Provide the [x, y] coordinate of the cell's center where the given text is located.  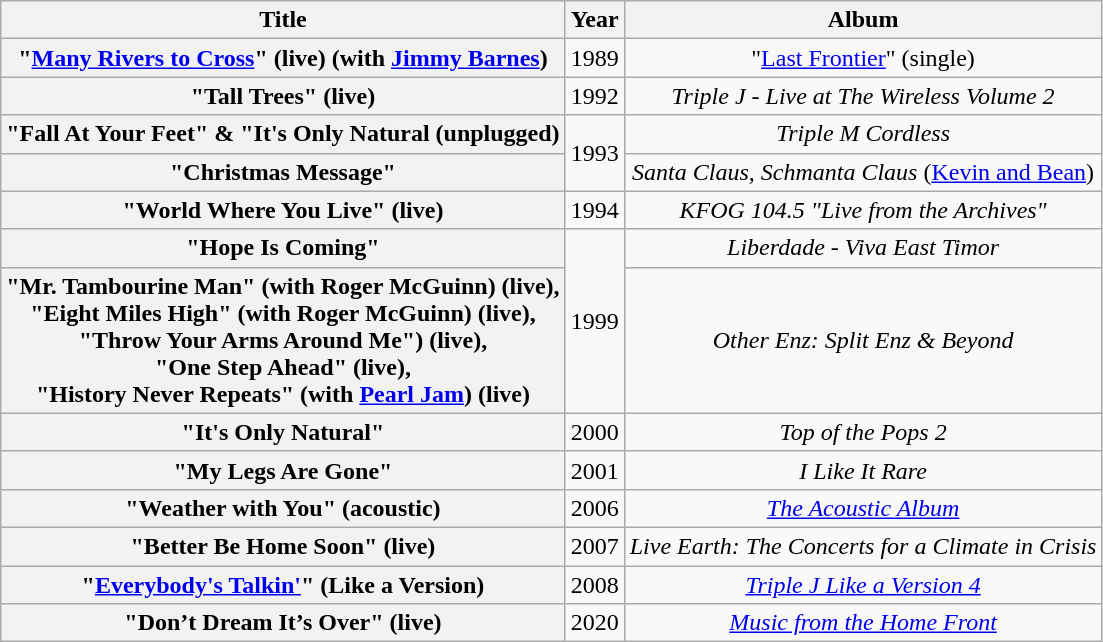
2008 [594, 585]
"Everybody's Talkin'" (Like a Version) [283, 585]
"Hope Is Coming" [283, 248]
Title [283, 20]
"Christmas Message" [283, 172]
1994 [594, 210]
Triple M Cordless [863, 134]
2001 [594, 470]
Music from the Home Front [863, 623]
The Acoustic Album [863, 508]
2006 [594, 508]
Live Earth: The Concerts for a Climate in Crisis [863, 546]
Other Enz: Split Enz & Beyond [863, 340]
"Don’t Dream It’s Over" (live) [283, 623]
"Tall Trees" (live) [283, 96]
1992 [594, 96]
2007 [594, 546]
"World Where You Live" (live) [283, 210]
1993 [594, 153]
"My Legs Are Gone" [283, 470]
Top of the Pops 2 [863, 432]
2020 [594, 623]
Santa Claus, Schmanta Claus (Kevin and Bean) [863, 172]
1999 [594, 321]
"Many Rivers to Cross" (live) (with Jimmy Barnes) [283, 58]
Liberdade - Viva East Timor [863, 248]
"Better Be Home Soon" (live) [283, 546]
"Fall At Your Feet" & "It's Only Natural (unplugged) [283, 134]
"Last Frontier" (single) [863, 58]
Triple J Like a Version 4 [863, 585]
"Weather with You" (acoustic) [283, 508]
Year [594, 20]
KFOG 104.5 "Live from the Archives" [863, 210]
Album [863, 20]
I Like It Rare [863, 470]
2000 [594, 432]
1989 [594, 58]
Triple J - Live at The Wireless Volume 2 [863, 96]
"It's Only Natural" [283, 432]
